Identify which cell holds the provided text, then report its (X, Y) central coordinate. 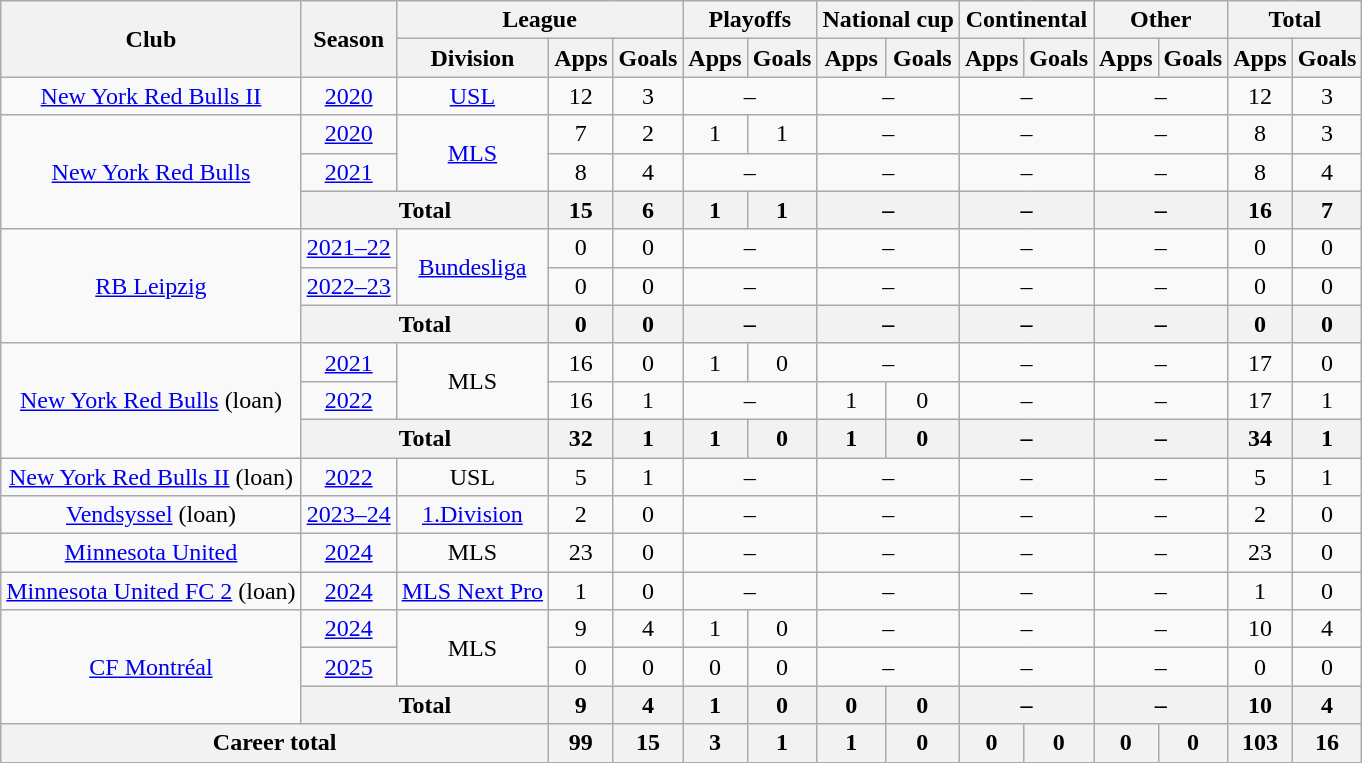
Playoffs (750, 20)
Minnesota United FC 2 (loan) (151, 591)
MLS Next Pro (472, 591)
2022–23 (348, 286)
Career total (275, 743)
Season (348, 39)
2023–24 (348, 515)
Other (1161, 20)
1.Division (472, 515)
CF Montréal (151, 667)
New York Red Bulls (loan) (151, 400)
League (540, 20)
Club (151, 39)
National cup (888, 20)
Continental (1026, 20)
New York Red Bulls II (151, 96)
New York Red Bulls (151, 172)
Bundesliga (472, 267)
34 (1260, 438)
32 (581, 438)
2021–22 (348, 248)
2025 (348, 667)
Division (472, 58)
103 (1260, 743)
New York Red Bulls II (loan) (151, 477)
99 (581, 743)
6 (648, 210)
RB Leipzig (151, 286)
Vendsyssel (loan) (151, 515)
Minnesota United (151, 553)
